Determine the (X, Y) coordinate at the center of the cell enclosing the given text.  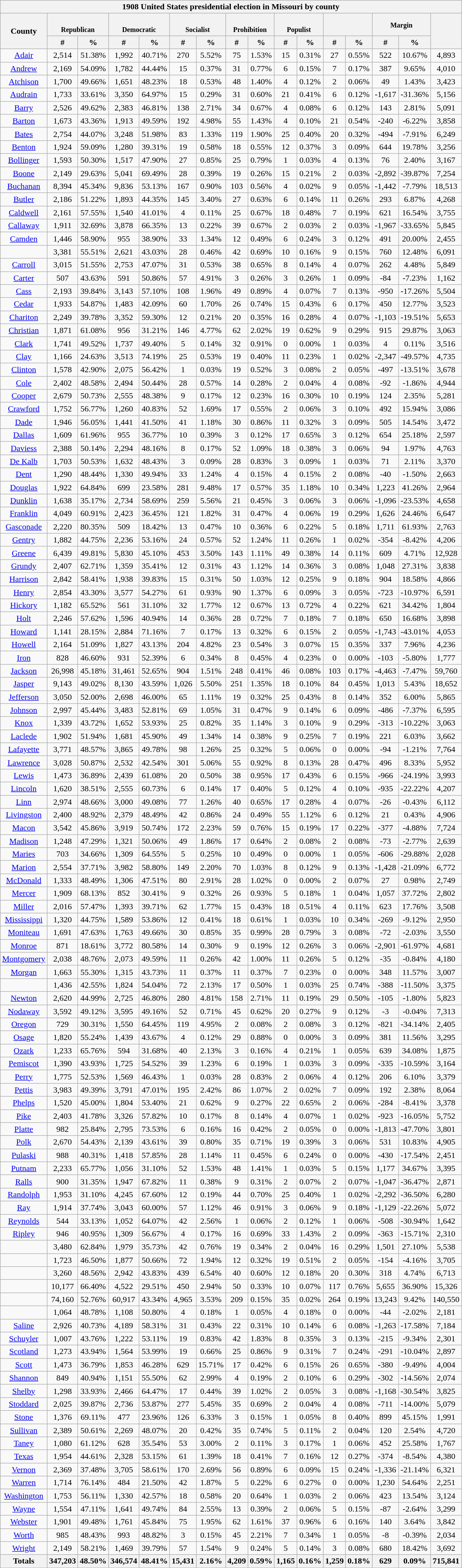
1.05% (211, 710)
0.99% (261, 933)
50.80% (154, 1312)
44.99% (93, 998)
47.90% (154, 160)
6,091 (446, 252)
2,236 (124, 540)
De Kalb (24, 461)
74,160 (63, 1299)
64.84% (93, 487)
899 (385, 1417)
6.87% (415, 200)
-8 (385, 1535)
47.11% (93, 1509)
Atchison (24, 82)
1.90% (261, 134)
2,725 (124, 998)
4,236 (446, 645)
15,326 (446, 1286)
1,979 (124, 1247)
3,480 (63, 1247)
50.66% (154, 1260)
1.37% (261, 592)
43.94% (93, 1352)
2,403 (63, 1116)
31.21% (154, 330)
-4,463 (385, 671)
3,248 (124, 134)
-22.22% (415, 788)
2,186 (63, 200)
828 (63, 658)
1,723 (63, 1260)
2,455 (446, 239)
-950 (385, 291)
-2.64% (415, 1509)
45.86% (93, 828)
50.73% (93, 396)
46.00% (154, 697)
3,352 (124, 317)
-7.37% (415, 710)
Barry (24, 108)
50.61% (93, 1430)
49.02% (93, 684)
2.40% (415, 160)
Grundy (24, 566)
Newton (24, 998)
-486 (385, 710)
439 (183, 1273)
58.21% (93, 1548)
3,028 (63, 762)
Knox (24, 723)
4,010 (446, 68)
36.79% (93, 1365)
1,007 (63, 1339)
-49.57% (415, 356)
77 (183, 802)
49.52% (93, 343)
37 (286, 1522)
-1.80% (415, 998)
-1,813 (385, 1129)
2,028 (446, 854)
65.52% (93, 605)
4,866 (446, 579)
Shannon (24, 1378)
44.35% (154, 200)
2,016 (63, 906)
Christian (24, 330)
10.83% (415, 1142)
3,007 (446, 972)
6.00% (415, 697)
5.50% (211, 684)
60.91% (93, 514)
20.00% (415, 239)
Jasper (24, 684)
43.76% (93, 1339)
41.26% (415, 487)
16.68% (415, 619)
900 (63, 1181)
1,108 (124, 1312)
1,052 (124, 1221)
55.51% (93, 252)
55.50% (154, 1378)
3,043 (124, 1207)
1,469 (124, 1548)
McDonald (24, 880)
5,281 (446, 396)
-30.94% (415, 1221)
80.58% (154, 946)
69.49% (154, 173)
1,913 (124, 121)
1,638 (63, 501)
-36.50% (415, 1194)
126 (183, 1417)
4.74% (415, 1273)
47.29% (93, 841)
64.55% (154, 854)
42.09% (154, 304)
6,591 (446, 592)
-388 (385, 985)
-10.22% (415, 723)
-1,168 (385, 1391)
-24.19% (415, 775)
2,964 (446, 487)
2.99% (211, 1378)
80 (183, 880)
38.90% (154, 239)
3,801 (446, 1129)
Phelps (24, 1103)
1,733 (63, 95)
74.19% (154, 356)
49.94% (154, 474)
1,230 (385, 1483)
-73 (385, 841)
3,260 (63, 1273)
67.60% (154, 1194)
195 (183, 1090)
3.64% (415, 1522)
43.59% (154, 684)
-36.47% (415, 1181)
42.55% (93, 985)
Chariton (24, 317)
204 (183, 645)
1.95% (211, 1522)
7,313 (446, 1011)
Scotland (24, 1352)
53.15% (154, 1457)
1,763 (124, 933)
16.54% (415, 213)
-0.39% (415, 1535)
2,034 (446, 1535)
680 (385, 1548)
0.96% (310, 1522)
Oregon (24, 1024)
Linn (24, 802)
1,280 (124, 147)
Stone (24, 1417)
Nodaway (24, 1011)
1,782 (124, 68)
43.83% (154, 1273)
23 (237, 645)
-94 (385, 749)
6,439 (63, 553)
2,038 (63, 959)
946 (63, 1234)
35.73% (154, 1247)
2,249 (63, 317)
2,193 (63, 291)
2.38% (415, 1090)
43.36% (93, 121)
34 (237, 108)
Howard (24, 632)
48.44% (93, 474)
1.39% (211, 1457)
45.34% (93, 186)
654 (385, 435)
53.86% (154, 920)
0.70% (261, 1194)
47.63% (93, 933)
43.13% (154, 645)
69 (183, 710)
-10.04% (415, 1352)
Ray (24, 1207)
Hickory (24, 605)
61.96% (93, 435)
3,472 (446, 422)
-21.14% (415, 1470)
2,884 (124, 632)
0.46% (211, 252)
729 (63, 1024)
57.82% (154, 1116)
Ralls (24, 1181)
1,777 (446, 658)
56.77% (93, 409)
6.03% (415, 736)
43.61% (154, 1142)
1,626 (385, 514)
1.51% (211, 671)
492 (385, 409)
62.84% (93, 1247)
4.81% (211, 998)
1,681 (124, 736)
4.82% (211, 645)
-7.23% (415, 278)
931 (124, 658)
2,369 (63, 1470)
387 (385, 68)
145 (183, 200)
55.30% (93, 972)
Caldwell (24, 213)
Jefferson (24, 697)
1,446 (63, 239)
0.59% (261, 1561)
64.45% (154, 1024)
36.90% (415, 1286)
Boone (24, 173)
-1,047 (385, 1181)
49.74% (154, 1509)
-23.53% (415, 501)
52.39% (154, 658)
2.23% (211, 828)
64.97% (154, 95)
Taney (24, 1443)
27.10% (415, 1247)
1,501 (385, 1247)
65 (183, 697)
Worth (24, 1535)
0.88% (261, 1038)
53.40% (154, 1103)
1908 United States presidential election in Missouri by county (231, 7)
2,405 (446, 1024)
2,075 (124, 369)
-1,263 (385, 1325)
33.93% (93, 1391)
-302 (385, 1378)
23.96% (154, 1417)
3,299 (446, 1509)
5,655 (385, 1286)
5,156 (446, 95)
46.60% (93, 658)
5.52% (211, 55)
4,206 (446, 540)
Perry (24, 1077)
149 (183, 867)
Washington (24, 1496)
56.42% (154, 369)
50.53% (93, 461)
1.41% (261, 1168)
-103 (385, 658)
1,141 (63, 632)
53.11% (154, 1339)
-84 (385, 278)
-1,967 (385, 226)
3,050 (63, 697)
1,761 (124, 1522)
1.69% (211, 409)
1,737 (124, 343)
-2,347 (385, 356)
2.02% (261, 330)
Dallas (24, 435)
44 (237, 1194)
-4.88% (415, 828)
39.78% (93, 317)
3,993 (446, 775)
146 (183, 330)
Dunklin (24, 501)
34.08% (415, 1051)
453 (183, 553)
Socialist (197, 25)
1,569 (124, 1077)
-508 (385, 1221)
318 (385, 1273)
1,824 (124, 985)
33.13% (93, 1221)
Cedar (24, 304)
1.00% (261, 959)
0.63% (261, 200)
Howell (24, 645)
-9.34% (415, 1339)
13.54% (415, 1496)
2.56% (211, 1221)
Daviess (24, 448)
2,073 (124, 959)
1,177 (385, 1168)
2,795 (124, 1129)
54.04% (154, 985)
-821 (385, 1024)
60,917 (124, 1299)
57.10% (154, 291)
94 (385, 448)
54.87% (93, 304)
9,836 (124, 186)
172 (183, 828)
-61.97% (415, 946)
1,248 (63, 841)
3,825 (446, 1391)
2,233 (63, 1168)
71 (385, 461)
1,820 (63, 1038)
2,897 (446, 1352)
-377 (385, 828)
55.24% (93, 1038)
3.40% (211, 200)
Saline (24, 1325)
35.54% (154, 1443)
0.48% (310, 213)
1,260 (124, 409)
985 (63, 1535)
2,383 (124, 108)
221 (385, 736)
507 (63, 278)
3,692 (446, 1548)
2,310 (446, 1234)
48.78% (93, 1312)
1.54% (211, 1548)
10.67% (415, 55)
51.55% (93, 265)
5,091 (446, 108)
-966 (385, 775)
31.35% (93, 1181)
1,520 (63, 1103)
65.76% (93, 1051)
Pike (24, 1116)
86 (237, 1090)
1,725 (124, 1064)
-2.77% (415, 841)
6,595 (446, 710)
3,508 (446, 906)
-935 (385, 788)
-215 (385, 1339)
293 (385, 200)
760 (385, 252)
6,321 (446, 1470)
2,161 (63, 213)
Callaway (24, 226)
108 (183, 291)
-606 (385, 854)
699 (124, 487)
1,947 (124, 1181)
4,720 (446, 1430)
54.43% (93, 1142)
15.94% (415, 409)
-923 (385, 1116)
34.67% (415, 1168)
44.61% (93, 1457)
1,893 (124, 200)
County (24, 31)
30.41% (154, 893)
2,926 (63, 1325)
3,326 (124, 1116)
2.11% (415, 461)
623 (385, 906)
-1.50% (415, 474)
1.61% (261, 1522)
5,072 (446, 1207)
-363 (385, 1234)
56.11% (93, 1496)
24.63% (93, 356)
-8.41% (415, 1103)
4,681 (446, 946)
2,639 (446, 841)
43.30% (93, 592)
48.76% (93, 959)
264 (334, 1299)
-21.09% (415, 867)
-8.42% (415, 540)
2,753 (124, 265)
2,597 (446, 435)
277 (183, 1404)
6.10% (415, 1077)
-31.36% (415, 95)
0.98% (415, 880)
3,143 (124, 291)
1,902 (63, 736)
45.90% (154, 736)
-7.47% (415, 671)
-2,292 (385, 1194)
1.83% (261, 1339)
38.51% (93, 788)
1,700 (63, 82)
57.55% (93, 213)
4,905 (446, 1142)
Webster (24, 1522)
Butler (24, 200)
46.80% (154, 998)
11.56% (415, 1038)
1,946 (63, 422)
1,223 (385, 487)
2,526 (63, 108)
43.73% (154, 972)
45.44% (93, 710)
11.57% (415, 972)
48.58% (93, 383)
1,914 (63, 1207)
9.65% (415, 68)
Clay (24, 356)
62.71% (93, 566)
Putnam (24, 1168)
2,169 (63, 68)
-17.58% (415, 1325)
0.92% (261, 762)
3,771 (63, 749)
1.09% (261, 448)
45.15% (415, 1417)
-29.88% (415, 854)
52.76% (93, 1299)
-5.80% (415, 658)
36.77% (154, 435)
Buchanan (24, 186)
7,254 (446, 173)
1,298 (63, 1391)
280 (183, 998)
423 (385, 1496)
2,736 (124, 1404)
1,320 (63, 920)
-15.71% (415, 1234)
60.00% (154, 1207)
1,554 (63, 1509)
3,295 (446, 1038)
Moniteau (24, 933)
1,315 (124, 972)
51.22% (93, 200)
2,734 (124, 501)
1,259 (334, 1561)
-3 (385, 1011)
2,974 (63, 802)
-39.87% (415, 173)
41.50% (154, 422)
2,663 (446, 474)
8,394 (63, 186)
5,952 (446, 762)
49.08% (154, 802)
2,554 (63, 867)
871 (63, 946)
50.14% (93, 448)
48.41% (154, 1561)
120 (385, 1430)
1.87% (211, 1483)
0.80% (211, 1142)
53.99% (154, 1352)
-0.43% (415, 802)
67.82% (154, 1181)
209 (237, 1299)
25.58% (415, 1443)
51.38% (93, 55)
270 (183, 55)
982 (63, 1129)
852 (124, 893)
59.09% (93, 147)
-10.97% (415, 592)
3,395 (446, 1168)
42.54% (154, 762)
-1,096 (385, 501)
1.97% (415, 448)
2,997 (63, 710)
0.82% (211, 723)
48.82% (154, 1535)
5,845 (446, 226)
0.61% (261, 920)
Jackson (24, 671)
2,754 (63, 134)
Lincoln (24, 788)
Harrison (24, 579)
-11.50% (415, 985)
1,393 (124, 906)
58.31% (154, 1325)
-430 (385, 1155)
-9.49% (415, 1365)
2,670 (63, 1142)
53.13% (154, 186)
915 (385, 330)
2.35% (415, 396)
12.48% (415, 252)
1,875 (446, 1051)
37.71% (93, 867)
41.01% (154, 213)
-711 (385, 1404)
Cooper (24, 396)
2.91% (211, 880)
13,243 (385, 1299)
-1,103 (385, 317)
639 (385, 1051)
39.31% (154, 147)
Lawrence (24, 762)
Shelby (24, 1391)
4.48% (415, 265)
45.84% (154, 1522)
703 (63, 854)
Adair (24, 55)
5.06% (211, 762)
68.13% (93, 893)
Holt (24, 619)
3,678 (446, 369)
-723 (385, 592)
1,013 (385, 684)
-0.04% (415, 1011)
3,015 (63, 265)
-497 (385, 369)
2,074 (446, 1378)
98 (183, 749)
52.53% (93, 1077)
2,842 (63, 579)
Dent (24, 474)
Macon (24, 828)
1,439 (124, 1038)
6,280 (446, 1194)
522 (385, 55)
4,763 (446, 448)
2.54% (415, 1430)
Greene (24, 553)
Maries (24, 854)
1,418 (124, 1155)
5,830 (124, 553)
1,620 (63, 788)
1,550 (124, 1024)
2,269 (124, 1430)
2.42% (211, 1090)
Audrain (24, 95)
Barton (24, 121)
Carter (24, 278)
-240 (385, 121)
7,184 (446, 1325)
3,542 (63, 828)
Vernon (24, 1470)
1,663 (63, 972)
4,658 (446, 501)
18.61% (93, 946)
452 (385, 1443)
8,064 (446, 1090)
4,189 (124, 1325)
-374 (385, 1457)
-14.00% (415, 1404)
124 (385, 396)
50.86% (154, 278)
10,177 (63, 1286)
1.70% (211, 304)
61.12% (93, 1443)
43.93% (93, 1064)
Carroll (24, 265)
2.20% (211, 867)
2,854 (63, 592)
5,823 (446, 998)
49.62% (93, 108)
Montgomery (24, 959)
1,752 (63, 409)
27.31% (415, 566)
2.21% (261, 1535)
1,877 (124, 1260)
25.18% (415, 435)
609 (385, 553)
1,596 (124, 619)
4,893 (446, 55)
4,049 (63, 514)
2,294 (124, 448)
Mississippi (24, 920)
31,461 (124, 671)
Livingston (24, 815)
23.58% (154, 487)
1,652 (124, 723)
Gentry (24, 540)
1,922 (63, 487)
-33.65% (415, 226)
-1.21% (415, 749)
Madison (24, 841)
76.14% (93, 1483)
-494 (385, 134)
-44 (385, 1312)
4,380 (446, 1457)
49.39% (93, 1090)
5.45% (211, 1404)
53 (183, 1443)
59.30% (154, 317)
24.46% (415, 514)
9.42% (415, 1299)
-354 (385, 540)
140,550 (446, 1299)
3,378 (446, 1103)
4.71% (415, 553)
37.48% (93, 1470)
-14.56% (415, 1378)
3,592 (63, 1011)
-22.26% (415, 1207)
347,203 (63, 1561)
2,402 (63, 383)
3,858 (446, 121)
45.00% (93, 1103)
5,849 (446, 265)
-9.12% (415, 920)
1,741 (63, 343)
3,919 (124, 828)
Marion (24, 867)
Schuyler (24, 1339)
43.34% (154, 1299)
1.07% (261, 1090)
Reynolds (24, 1221)
-335 (385, 1064)
2,439 (124, 775)
50.06% (154, 841)
-4.16% (415, 1260)
48.92% (93, 815)
-47.70% (415, 1129)
6.54% (211, 1273)
3.53% (211, 1299)
3,423 (446, 82)
51.94% (93, 736)
-7.79% (415, 186)
1,578 (63, 369)
2,181 (446, 1312)
2,388 (63, 448)
1,938 (124, 579)
2,246 (63, 619)
37.72% (415, 893)
-1,129 (385, 1207)
35.41% (154, 566)
-10.59% (415, 1064)
46.50% (93, 1260)
5,504 (446, 291)
1,953 (63, 1194)
56.05% (93, 422)
-1,336 (385, 1470)
46.43% (154, 1077)
Johnson (24, 710)
53.93% (154, 723)
3,662 (446, 736)
1,933 (63, 304)
Morgan (24, 972)
-13.51% (415, 369)
-284 (385, 1103)
4,735 (446, 356)
1,691 (63, 933)
0.66% (211, 1352)
1,673 (63, 121)
6.33% (211, 1417)
2.16% (211, 1561)
58.61% (154, 1470)
4,245 (124, 1194)
41.78% (93, 1116)
45.10% (154, 553)
348 (385, 972)
2,514 (63, 55)
48.66% (93, 802)
1,641 (124, 1509)
25.84% (93, 1129)
-17.26% (415, 291)
73.53% (154, 1129)
2,389 (63, 1430)
3,483 (124, 710)
49.12% (93, 1011)
0.33% (261, 1286)
1.82% (211, 514)
Pettis (24, 1090)
3,516 (446, 343)
5,865 (446, 697)
544 (63, 1221)
2,942 (124, 1273)
Clinton (24, 369)
-1,428 (385, 867)
352 (385, 697)
57.47% (93, 906)
1,333 (63, 880)
1,882 (63, 540)
3,838 (446, 566)
346,574 (124, 1561)
5,653 (446, 317)
18,652 (446, 684)
-380 (385, 1365)
46.28% (154, 1365)
57.62% (93, 619)
-0.84% (415, 959)
35.17% (93, 501)
3.00% (211, 1443)
2,164 (63, 645)
2.55% (211, 1509)
Bates (24, 134)
956 (124, 330)
170 (183, 1470)
4.95% (211, 1024)
1,064 (63, 1312)
9,143 (63, 684)
1,441 (124, 422)
29.87% (415, 330)
-26 (385, 802)
1,540 (124, 213)
Warren (24, 1483)
121 (183, 514)
26,998 (63, 671)
48.57% (93, 749)
2,621 (124, 252)
50.87% (93, 762)
40.71% (154, 55)
3,000 (124, 802)
Crawford (24, 409)
43 (237, 566)
48.07% (154, 1430)
69.11% (93, 1417)
56.67% (154, 1234)
39.71% (154, 906)
Randolph (24, 1194)
Benton (24, 147)
90 (237, 592)
4,053 (446, 632)
1,151 (124, 1378)
715,841 (446, 1561)
1.23% (211, 1064)
3,772 (124, 946)
-16.05% (415, 1116)
6,713 (446, 1273)
-6.22% (415, 121)
57.85% (154, 1155)
8.33% (415, 762)
4.98% (211, 121)
4,965 (183, 1299)
Democratic (139, 25)
2,532 (124, 762)
Iron (24, 658)
-30.54% (415, 1391)
5,752 (446, 1116)
-105 (385, 998)
Cole (24, 383)
7.96% (415, 645)
1,564 (124, 1352)
Polk (24, 1142)
8,130 (124, 684)
2,620 (63, 998)
3,350 (124, 95)
1,711 (385, 527)
49.48% (93, 1522)
3,379 (446, 1077)
2,679 (63, 396)
2,301 (446, 1339)
43.03% (154, 252)
158 (237, 998)
3,381 (63, 252)
-17.54% (415, 1155)
1,166 (63, 356)
167 (183, 186)
64.07% (154, 1221)
48.56% (93, 1273)
7,764 (446, 749)
5,079 (446, 1404)
33.61% (93, 95)
1,222 (124, 1339)
66.40% (93, 1286)
-2.03% (415, 933)
58.41% (93, 579)
-87 (385, 1509)
61.93% (415, 527)
1,924 (63, 147)
491 (385, 239)
Lewis (24, 775)
-43.01% (415, 632)
45.18% (93, 671)
3,167 (446, 160)
1.86% (211, 841)
561 (124, 605)
1,632 (124, 461)
28.15% (93, 632)
1,853 (124, 1365)
594 (124, 1051)
0.52% (261, 369)
83 (183, 134)
66.35% (154, 226)
34.42% (415, 605)
1,827 (124, 645)
1,992 (124, 55)
39.87% (93, 1404)
2.94% (211, 1286)
54.09% (93, 68)
1,589 (124, 920)
-2,892 (385, 173)
58.80% (154, 867)
301 (183, 762)
Laclede (24, 736)
2,871 (446, 1181)
477 (124, 1417)
1,339 (63, 723)
1,775 (63, 1077)
262 (385, 265)
3,577 (124, 592)
42.90% (93, 369)
Osage (24, 1038)
30.31% (93, 1024)
3,523 (446, 304)
1,901 (63, 1522)
1,162 (446, 278)
Monroe (24, 946)
49.16% (154, 1011)
1,056 (124, 1168)
3,164 (446, 1064)
-35 (385, 959)
17.76% (415, 906)
48.23% (154, 82)
50.44% (154, 383)
2,763 (446, 527)
2,698 (124, 697)
-2,901 (385, 946)
381 (385, 1038)
58.90% (93, 239)
54.52% (154, 1064)
48.16% (154, 448)
51.98% (154, 134)
Ripley (24, 1234)
12,928 (446, 553)
-1,617 (385, 95)
Dade (24, 422)
Pemiscot (24, 1064)
60 (183, 304)
53.16% (154, 540)
1,290 (63, 474)
849 (63, 1378)
259 (183, 501)
1,642 (446, 1221)
Douglas (24, 487)
2,407 (63, 566)
Republican (78, 25)
6,772 (446, 867)
2,749 (446, 880)
6,249 (446, 134)
14.54% (415, 422)
509 (124, 527)
80.35% (93, 527)
Miller (24, 906)
36.89% (93, 775)
49.78% (154, 749)
531 (385, 1142)
1,165 (286, 1561)
54.64% (415, 1483)
2,025 (63, 1404)
2,950 (446, 920)
65.77% (93, 1168)
2,220 (63, 527)
1,233 (63, 1051)
-1,743 (385, 632)
6,647 (446, 514)
59 (237, 828)
505 (385, 422)
337 (385, 645)
1,321 (124, 841)
-1,442 (385, 186)
Lafayette (24, 749)
Platte (24, 1129)
1,436 (63, 985)
42.57% (154, 1496)
2,494 (124, 383)
1.33% (211, 134)
53.87% (154, 1404)
628 (124, 1443)
4,268 (446, 200)
0.56% (261, 186)
0.77% (261, 68)
Mercer (24, 893)
3,086 (446, 409)
39.79% (154, 1548)
1,306 (124, 880)
6,112 (446, 802)
44.07% (93, 134)
5,538 (446, 1247)
47.51% (154, 880)
251 (237, 684)
-7.91% (415, 134)
1.35% (261, 684)
3,865 (124, 749)
15.71% (211, 1365)
591 (124, 278)
2,400 (63, 815)
4,207 (446, 788)
1,954 (63, 1457)
-92 (385, 383)
47.07% (154, 265)
49.81% (93, 553)
1.94% (211, 1260)
3,898 (446, 619)
44.44% (154, 68)
-269 (385, 920)
1,871 (63, 330)
3,370 (446, 461)
43.63% (93, 278)
48.50% (93, 1561)
-154 (385, 1260)
2,466 (124, 1391)
1,182 (63, 605)
2,379 (124, 815)
2.81% (415, 108)
281 (183, 487)
2,802 (446, 893)
-1.86% (415, 383)
Camden (24, 239)
Texas (24, 1457)
43.72% (93, 723)
3,842 (446, 1522)
2,251 (446, 1483)
650 (385, 619)
-19.51% (415, 317)
1,080 (63, 1443)
52.65% (154, 671)
51.09% (93, 645)
Clark (24, 343)
1,593 (63, 160)
3,983 (63, 1090)
54.27% (154, 592)
1,703 (63, 461)
4.77% (211, 330)
0.90% (211, 186)
3,256 (446, 147)
52.81% (154, 710)
Bollinger (24, 160)
3,595 (124, 1011)
-72 (385, 933)
49.40% (154, 343)
496 (385, 762)
48.38% (154, 396)
50.74% (154, 828)
1,517 (124, 160)
Cass (24, 291)
2,451 (446, 1155)
1,359 (124, 566)
1,753 (63, 1496)
64.47% (154, 1391)
138 (183, 108)
Margin (401, 25)
117 (334, 1286)
12.77% (415, 304)
2,139 (124, 1142)
484 (124, 1483)
70 (237, 867)
-34.14% (415, 1024)
60.73% (154, 788)
Scott (24, 1365)
1,376 (63, 1417)
-291 (385, 1352)
39.83% (154, 579)
1,057 (385, 893)
Sullivan (24, 1430)
206 (385, 1077)
1,390 (63, 1064)
59,760 (446, 671)
1,273 (63, 1352)
Franklin (24, 514)
39.84% (93, 291)
36.45% (154, 514)
15,431 (183, 1561)
Pulaski (24, 1155)
3,755 (446, 213)
29.63% (93, 173)
5.56% (211, 501)
Wayne (24, 1509)
3,124 (446, 1496)
4.91% (211, 278)
1,483 (124, 304)
46.81% (154, 108)
4,209 (237, 1561)
Henry (24, 592)
1,991 (446, 1417)
50.30% (93, 160)
0.44% (211, 1391)
2.69% (211, 1470)
3,513 (124, 356)
7,724 (446, 828)
3,375 (446, 985)
Gasconade (24, 527)
4,522 (124, 1286)
5.43% (415, 684)
3,791 (124, 1090)
140 (385, 1522)
988 (63, 1155)
-2.02% (415, 1312)
2,328 (124, 1457)
0.95% (261, 775)
40.83% (154, 409)
3,878 (124, 226)
58.69% (154, 501)
47.01% (154, 1090)
32.69% (93, 226)
56 (237, 1470)
1,911 (63, 226)
34.66% (93, 854)
3,550 (446, 933)
9.48% (211, 487)
40.31% (93, 1155)
3,982 (124, 867)
993 (124, 1535)
4,906 (446, 815)
52.00% (93, 697)
Wright (24, 1548)
-40 (385, 474)
3.50% (211, 553)
Andrew (24, 68)
Stoddard (24, 1404)
4,004 (446, 1365)
2,423 (124, 514)
37.74% (93, 1207)
248 (237, 671)
1,767 (446, 1443)
1,909 (63, 893)
76 (385, 160)
4,944 (446, 383)
-313 (385, 723)
Ozark (24, 1051)
40.95% (93, 1234)
Prohibition (250, 25)
43.67% (154, 1038)
Populist (299, 25)
1,048 (385, 566)
644 (385, 147)
-8.54% (415, 1457)
1,651 (124, 82)
1,609 (63, 435)
4,180 (446, 959)
1.96% (211, 291)
Totals (24, 1561)
21.50% (154, 1483)
41 (183, 422)
31.68% (154, 1051)
19.78% (415, 147)
18.58% (415, 579)
1,026 (183, 684)
18,513 (446, 186)
1,714 (63, 1483)
40.73% (93, 1325)
29.51% (154, 1286)
1.40% (261, 82)
71.16% (154, 632)
5,041 (124, 173)
